Identify which cell holds the provided text, then report its (x, y) central coordinate. 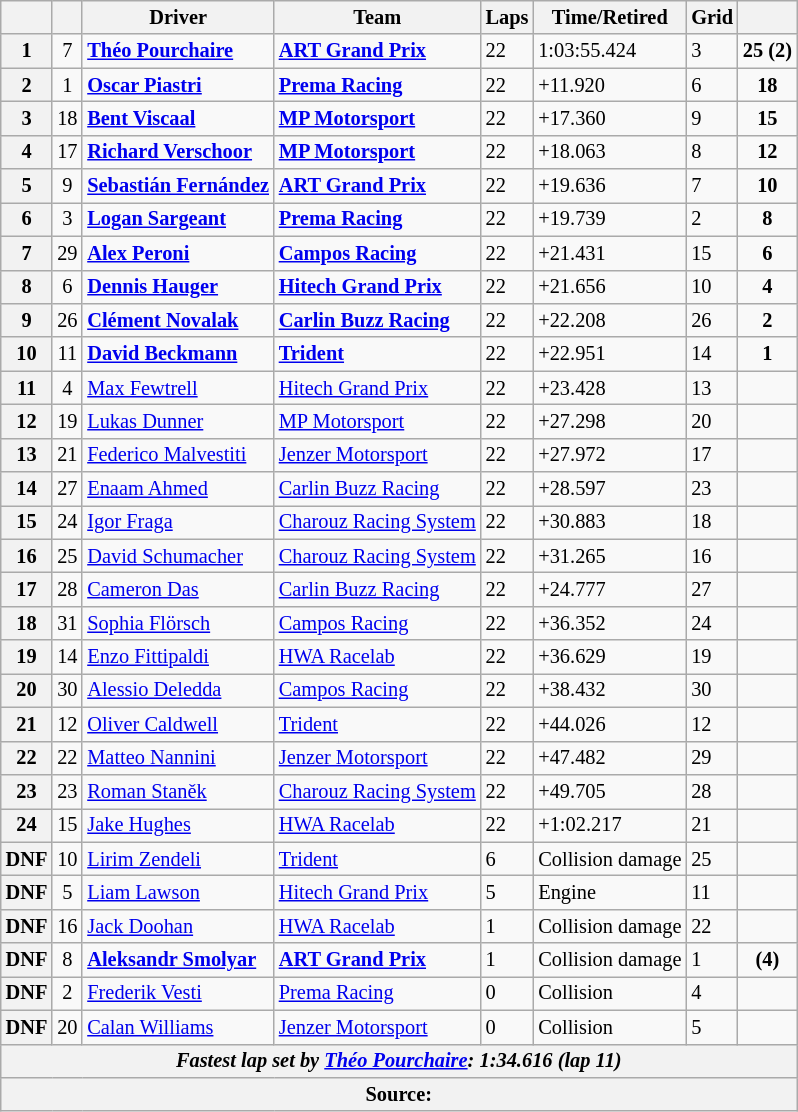
+18.063 (610, 152)
Oliver Caldwell (178, 724)
Federico Malvestiti (178, 455)
1:03:55.424 (610, 51)
Théo Pourchaire (178, 51)
+44.026 (610, 724)
+27.972 (610, 455)
Jake Hughes (178, 825)
+22.951 (610, 354)
+21.431 (610, 253)
+21.656 (610, 287)
Lirim Zendeli (178, 859)
Frederik Vesti (178, 993)
Fastest lap set by Théo Pourchaire: 1:34.616 (lap 11) (399, 1061)
Logan Sargeant (178, 219)
+36.629 (610, 657)
Calan Williams (178, 1027)
Aleksandr Smolyar (178, 960)
Alessio Deledda (178, 690)
Cameron Das (178, 589)
Driver (178, 17)
+22.208 (610, 320)
Matteo Nannini (178, 758)
+28.597 (610, 489)
Enzo Fittipaldi (178, 657)
+36.352 (610, 623)
+1:02.217 (610, 825)
+30.883 (610, 522)
Max Fewtrell (178, 388)
+27.298 (610, 421)
+49.705 (610, 791)
+38.432 (610, 690)
25 (2) (768, 51)
Source: (399, 1094)
Sophia Flörsch (178, 623)
Richard Verschoor (178, 152)
Igor Fraga (178, 522)
+19.636 (610, 186)
+11.920 (610, 85)
+31.265 (610, 556)
31 (67, 623)
Time/Retired (610, 17)
David Beckmann (178, 354)
+23.428 (610, 388)
David Schumacher (178, 556)
Sebastián Fernández (178, 186)
Clément Novalak (178, 320)
Liam Lawson (178, 892)
Lukas Dunner (178, 421)
Dennis Hauger (178, 287)
+17.360 (610, 118)
+47.482 (610, 758)
Bent Viscaal (178, 118)
(4) (768, 960)
Grid (712, 17)
Team (378, 17)
Jack Doohan (178, 926)
Enaam Ahmed (178, 489)
+19.739 (610, 219)
Alex Peroni (178, 253)
Oscar Piastri (178, 85)
+24.777 (610, 589)
Laps (508, 17)
Roman Staněk (178, 791)
Engine (610, 892)
